Return [X, Y] of the center of cell containing provided text 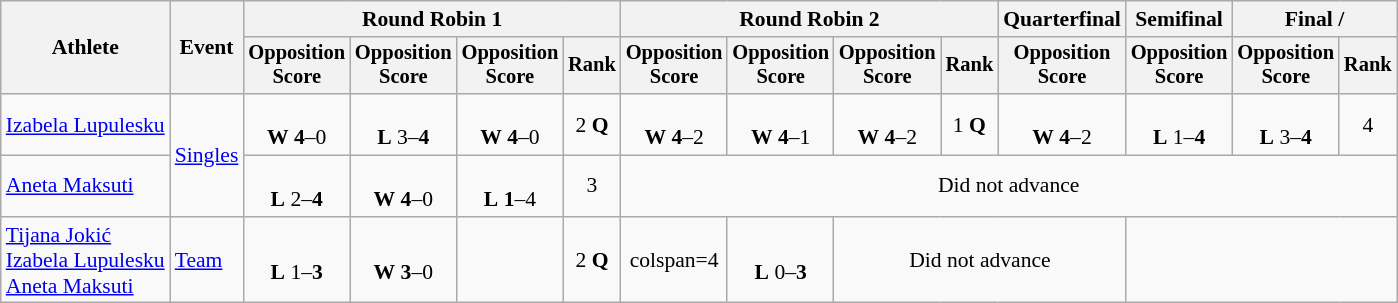
Event [207, 48]
Round Robin 1 [432, 19]
Aneta Maksuti [86, 186]
Athlete [86, 48]
Did not advance [1009, 186]
W 4–1 [780, 124]
Singles [207, 155]
Semifinal [1180, 19]
2 Q [592, 124]
3 [592, 186]
1 Q [970, 124]
4 [1368, 124]
Izabela Lupulesku [86, 124]
Round Robin 2 [810, 19]
Final / [1314, 19]
Quarterfinal [1062, 19]
L 2–4 [296, 186]
